Scan for the cell matching the given text and deliver its (X, Y) coordinate at center. 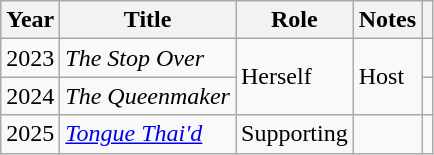
2025 (30, 134)
2024 (30, 96)
2023 (30, 58)
Title (148, 20)
The Stop Over (148, 58)
Role (295, 20)
Year (30, 20)
Tongue Thai'd (148, 134)
The Queenmaker (148, 96)
Host (387, 77)
Notes (387, 20)
Supporting (295, 134)
Herself (295, 77)
